Output the [X, Y] coordinate of the center of the cell containing the given text.  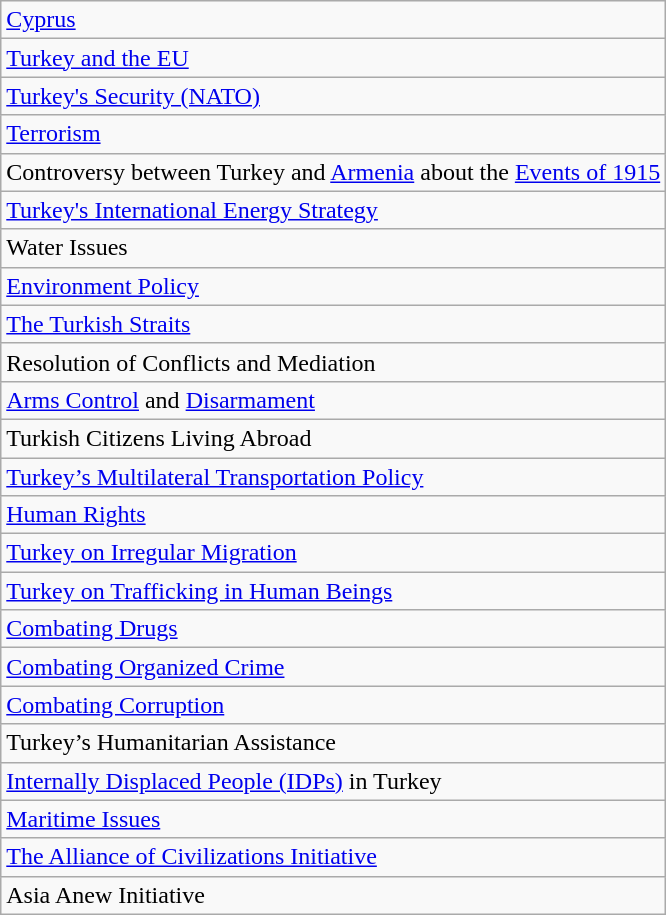
Arms Control and Disarmament [334, 400]
Turkey on Irregular Migration [334, 553]
Turkey on Trafficking in Human Beings [334, 591]
Maritime Issues [334, 819]
Combating Corruption [334, 705]
Cyprus [334, 20]
Internally Displaced People (IDPs) in Turkey [334, 781]
Combating Organized Crime [334, 667]
Resolution of Conflicts and Mediation [334, 362]
Turkish Citizens Living Abroad [334, 438]
Environment Policy [334, 286]
Turkey and the EU [334, 58]
Turkey’s Multilateral Transportation Policy [334, 477]
Turkey's International Energy Strategy [334, 210]
The Alliance of Civilizations Initiative [334, 857]
Asia Anew Initiative [334, 895]
Combating Drugs [334, 629]
Water Issues [334, 248]
Terrorism [334, 134]
The Turkish Straits [334, 324]
Turkey's Security (NATO) [334, 96]
Turkey’s Humanitarian Assistance [334, 743]
Human Rights [334, 515]
Controversy between Turkey and Armenia about the Events of 1915 [334, 172]
